Return (X, Y) of the center of cell containing provided text 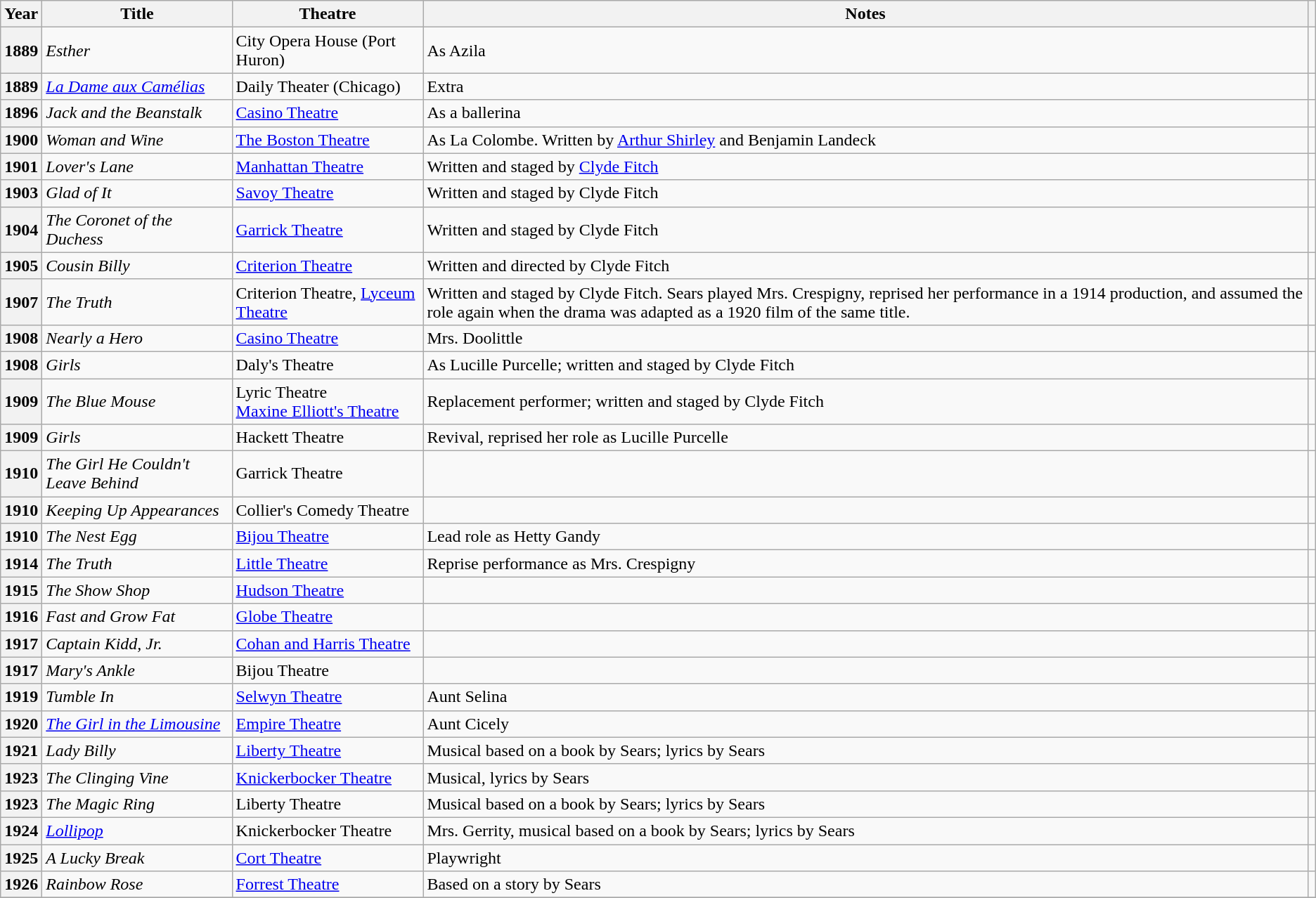
Nearly a Hero (137, 338)
Revival, reprised her role as Lucille Purcelle (865, 438)
The Boston Theatre (328, 140)
1901 (21, 167)
Globe Theatre (328, 617)
The Show Shop (137, 590)
Woman and Wine (137, 140)
Playwright (865, 858)
Reprise performance as Mrs. Crespigny (865, 564)
Extra (865, 86)
As Lucille Purcelle; written and staged by Clyde Fitch (865, 365)
1904 (21, 229)
The Coronet of the Duchess (137, 229)
1915 (21, 590)
The Girl in the Limousine (137, 724)
Keeping Up Appearances (137, 510)
Replacement performer; written and staged by Clyde Fitch (865, 401)
1919 (21, 697)
1903 (21, 193)
Esther (137, 51)
Collier's Comedy Theatre (328, 510)
Aunt Cicely (865, 724)
Year (21, 14)
The Girl He Couldn't Leave Behind (137, 474)
As Azila (865, 51)
Daily Theater (Chicago) (328, 86)
The Blue Mouse (137, 401)
Daly's Theatre (328, 365)
La Dame aux Camélias (137, 86)
Savoy Theatre (328, 193)
Lady Billy (137, 750)
Jack and the Beanstalk (137, 113)
1907 (21, 302)
Cort Theatre (328, 858)
Title (137, 14)
The Magic Ring (137, 804)
Notes (865, 14)
Fast and Grow Fat (137, 617)
Lollipop (137, 831)
Little Theatre (328, 564)
1921 (21, 750)
As La Colombe. Written by Arthur Shirley and Benjamin Landeck (865, 140)
Captain Kidd, Jr. (137, 644)
Hudson Theatre (328, 590)
1925 (21, 858)
1920 (21, 724)
1924 (21, 831)
The Clinging Vine (137, 777)
Lead role as Hetty Gandy (865, 537)
1905 (21, 266)
Lover's Lane (137, 167)
1900 (21, 140)
1914 (21, 564)
Mrs. Gerrity, musical based on a book by Sears; lyrics by Sears (865, 831)
Forrest Theatre (328, 885)
Lyric Theatre Maxine Elliott's Theatre (328, 401)
1896 (21, 113)
1916 (21, 617)
Manhattan Theatre (328, 167)
1926 (21, 885)
Cohan and Harris Theatre (328, 644)
Mrs. Doolittle (865, 338)
Theatre (328, 14)
Hackett Theatre (328, 438)
Criterion Theatre (328, 266)
Mary's Ankle (137, 670)
The Nest Egg (137, 537)
Written and directed by Clyde Fitch (865, 266)
A Lucky Break (137, 858)
Based on a story by Sears (865, 885)
Tumble In (137, 697)
City Opera House (Port Huron) (328, 51)
Cousin Billy (137, 266)
As a ballerina (865, 113)
Glad of It (137, 193)
Aunt Selina (865, 697)
Rainbow Rose (137, 885)
Selwyn Theatre (328, 697)
Criterion Theatre, Lyceum Theatre (328, 302)
Musical, lyrics by Sears (865, 777)
Empire Theatre (328, 724)
